Identify which cell holds the provided text, then report its (x, y) central coordinate. 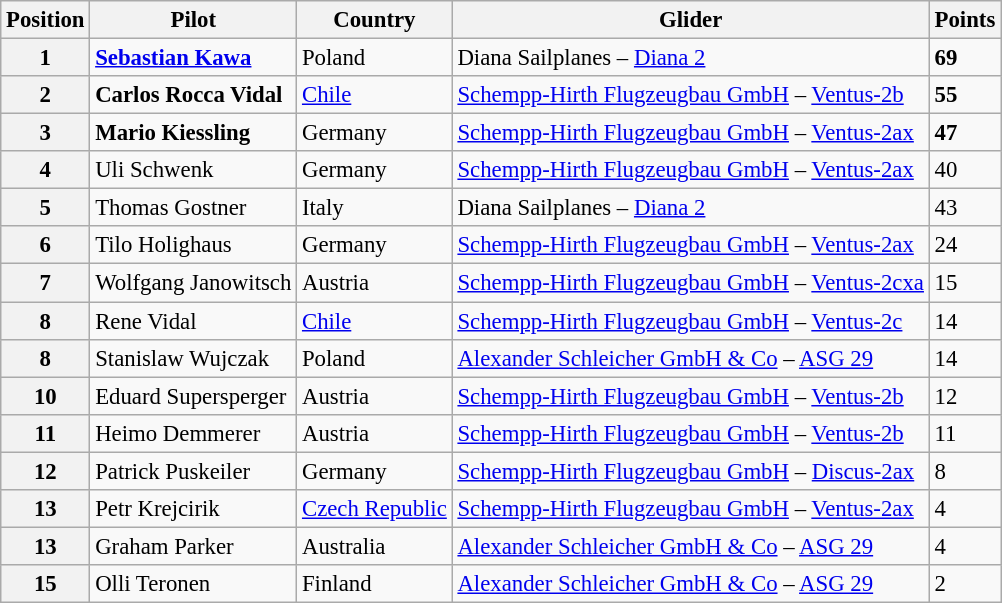
7 (46, 283)
3 (46, 133)
Country (374, 20)
Schempp-Hirth Flugzeugbau GmbH – Ventus-2c (690, 321)
Olli Teronen (194, 584)
Czech Republic (374, 509)
24 (964, 245)
Rene Vidal (194, 321)
10 (46, 396)
Uli Schwenk (194, 170)
Petr Krejcirik (194, 509)
Australia (374, 546)
Thomas Gostner (194, 208)
Eduard Supersperger (194, 396)
1 (46, 58)
Schempp-Hirth Flugzeugbau GmbH – Discus-2ax (690, 471)
5 (46, 208)
40 (964, 170)
Wolfgang Janowitsch (194, 283)
Mario Kiessling (194, 133)
Graham Parker (194, 546)
Tilo Holighaus (194, 245)
Points (964, 20)
Italy (374, 208)
Carlos Rocca Vidal (194, 95)
Patrick Puskeiler (194, 471)
43 (964, 208)
Heimo Demmerer (194, 433)
Position (46, 20)
47 (964, 133)
Schempp-Hirth Flugzeugbau GmbH – Ventus-2cxa (690, 283)
Sebastian Kawa (194, 58)
6 (46, 245)
Finland (374, 584)
Glider (690, 20)
Stanislaw Wujczak (194, 358)
55 (964, 95)
69 (964, 58)
Pilot (194, 20)
